Extract the [x, y] coordinate from the center of the cell holding the provided text.  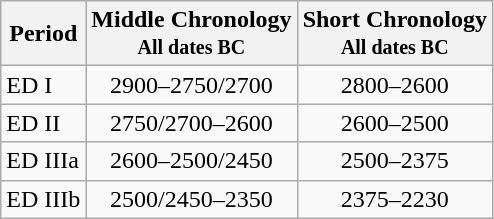
2750/2700–2600 [192, 123]
Middle ChronologyAll dates BC [192, 34]
2600–2500 [394, 123]
2500–2375 [394, 161]
2800–2600 [394, 85]
2900–2750/2700 [192, 85]
2600–2500/2450 [192, 161]
ED II [44, 123]
2500/2450–2350 [192, 199]
ED IIIb [44, 199]
Period [44, 34]
2375–2230 [394, 199]
Short ChronologyAll dates BC [394, 34]
ED I [44, 85]
ED IIIa [44, 161]
